Return the [X, Y] coordinate for the center point of the cell that contains the specified text.  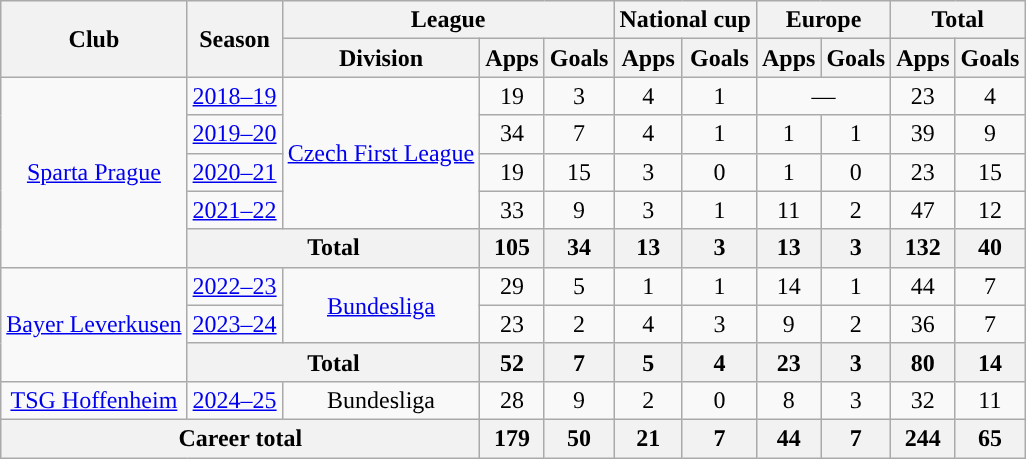
Season [234, 39]
12 [990, 210]
2018–19 [234, 96]
47 [923, 210]
2024–25 [234, 400]
80 [923, 362]
132 [923, 248]
29 [512, 286]
Bayer Leverkusen [94, 324]
244 [923, 438]
TSG Hoffenheim [94, 400]
2020–21 [234, 172]
Division [381, 58]
36 [923, 324]
65 [990, 438]
8 [788, 400]
21 [648, 438]
40 [990, 248]
— [823, 96]
179 [512, 438]
2019–20 [234, 134]
105 [512, 248]
National cup [685, 20]
52 [512, 362]
33 [512, 210]
Europe [823, 20]
32 [923, 400]
Club [94, 39]
2022–23 [234, 286]
50 [579, 438]
Czech First League [381, 153]
Career total [240, 438]
2021–22 [234, 210]
2023–24 [234, 324]
39 [923, 134]
League [448, 20]
28 [512, 400]
Sparta Prague [94, 172]
